Capture the cell that displays the provided text and extract its (x, y) central coordinate. 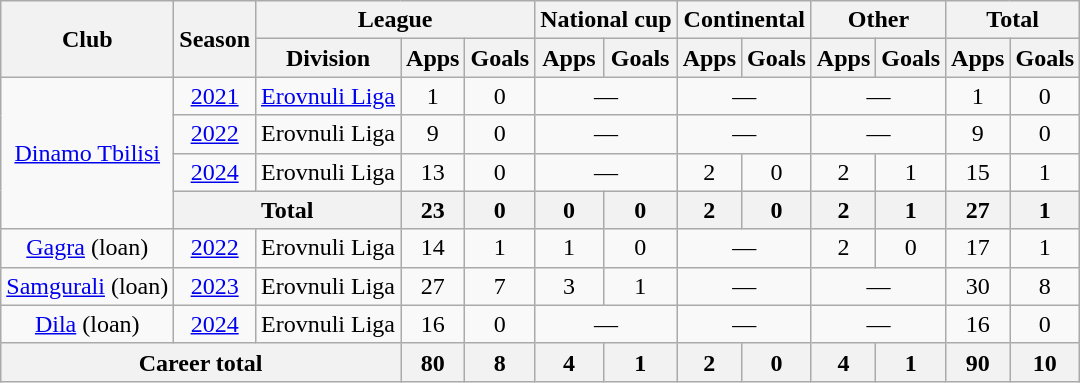
15 (978, 172)
2021 (215, 96)
Club (88, 39)
Dila (loan) (88, 324)
National cup (606, 20)
23 (433, 210)
Gagra (loan) (88, 248)
30 (978, 286)
Dinamo Tbilisi (88, 153)
13 (433, 172)
80 (433, 362)
Season (215, 39)
90 (978, 362)
7 (500, 286)
Career total (201, 362)
10 (1045, 362)
17 (978, 248)
Other (878, 20)
3 (569, 286)
Samgurali (loan) (88, 286)
Division (328, 58)
2023 (215, 286)
Continental (744, 20)
14 (433, 248)
League (396, 20)
